Locate the cell with the specified text and output its [x, y] center coordinate. 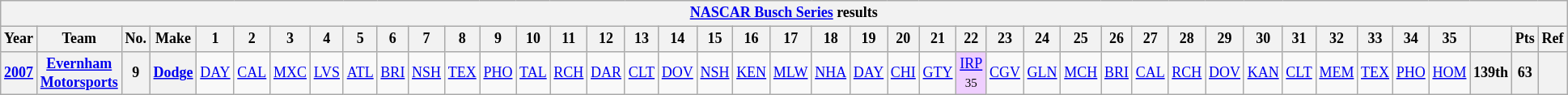
1 [215, 39]
32 [1337, 39]
LVS [327, 73]
18 [831, 39]
MEM [1337, 73]
No. [136, 39]
HOM [1450, 73]
5 [360, 39]
35 [1450, 39]
11 [569, 39]
63 [1524, 73]
MXC [290, 73]
17 [790, 39]
28 [1187, 39]
Year [19, 39]
27 [1151, 39]
16 [752, 39]
15 [715, 39]
Pts [1524, 39]
12 [607, 39]
KAN [1263, 73]
MLW [790, 73]
DAR [607, 73]
MCH [1081, 73]
14 [677, 39]
TAL [533, 73]
6 [393, 39]
13 [641, 39]
33 [1375, 39]
139th [1491, 73]
19 [868, 39]
20 [903, 39]
GLN [1042, 73]
21 [938, 39]
IRP35 [971, 73]
26 [1117, 39]
10 [533, 39]
8 [462, 39]
Team [79, 39]
23 [1005, 39]
2 [252, 39]
NASCAR Busch Series results [784, 13]
Ref [1553, 39]
ATL [360, 73]
30 [1263, 39]
4 [327, 39]
GTY [938, 73]
Dodge [173, 73]
24 [1042, 39]
31 [1299, 39]
CHI [903, 73]
2007 [19, 73]
Make [173, 39]
3 [290, 39]
KEN [752, 73]
29 [1225, 39]
7 [427, 39]
Evernham Motorsports [79, 73]
CGV [1005, 73]
34 [1411, 39]
22 [971, 39]
25 [1081, 39]
NHA [831, 73]
